Detect which cell encompasses the target text, then output its (X, Y) center coordinate. 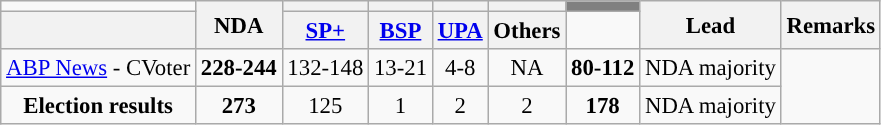
Election results (98, 106)
125 (326, 106)
4-8 (460, 68)
80-112 (603, 68)
Lead (711, 25)
Others (527, 31)
ABP News - CVoter (98, 68)
1 (401, 106)
Remarks (830, 25)
273 (240, 106)
BSP (401, 31)
SP+ (326, 31)
178 (603, 106)
13-21 (401, 68)
UPA (460, 31)
NA (527, 68)
132-148 (326, 68)
NDA (240, 25)
228-244 (240, 68)
